Locate the cell with the specified text and output its [x, y] center coordinate. 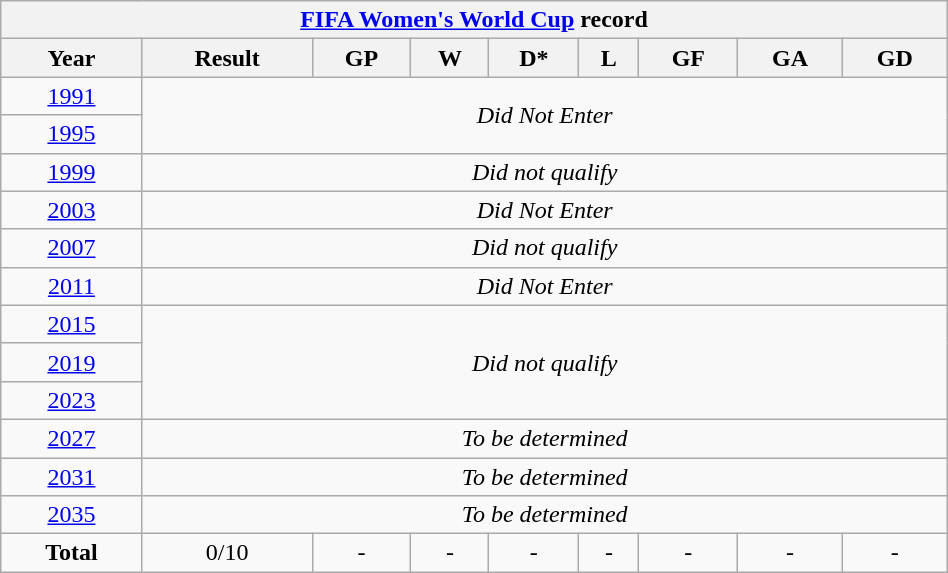
2035 [72, 515]
2019 [72, 362]
0/10 [227, 553]
W [450, 58]
Year [72, 58]
2023 [72, 400]
1999 [72, 172]
Total [72, 553]
2003 [72, 210]
GD [894, 58]
GA [790, 58]
GF [688, 58]
2011 [72, 286]
1995 [72, 134]
2015 [72, 324]
2027 [72, 438]
FIFA Women's World Cup record [474, 20]
D* [534, 58]
GP [362, 58]
1991 [72, 96]
L [609, 58]
2007 [72, 248]
2031 [72, 477]
Result [227, 58]
